Scan for the cell matching the given text and deliver its (x, y) coordinate at center. 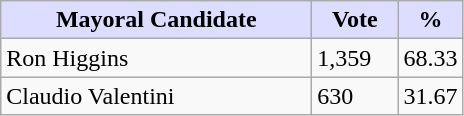
Ron Higgins (156, 58)
1,359 (355, 58)
68.33 (430, 58)
630 (355, 96)
Mayoral Candidate (156, 20)
% (430, 20)
31.67 (430, 96)
Claudio Valentini (156, 96)
Vote (355, 20)
